Return [X, Y] of the center of cell containing provided text 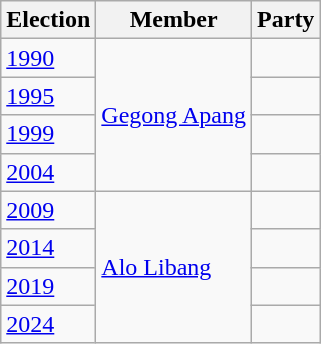
1995 [48, 96]
2004 [48, 172]
2019 [48, 286]
2014 [48, 248]
Gegong Apang [174, 115]
Election [48, 20]
1999 [48, 134]
1990 [48, 58]
Alo Libang [174, 267]
Member [174, 20]
2024 [48, 324]
2009 [48, 210]
Party [286, 20]
